From the cell containing the given text, extract its center point as [x, y] coordinate. 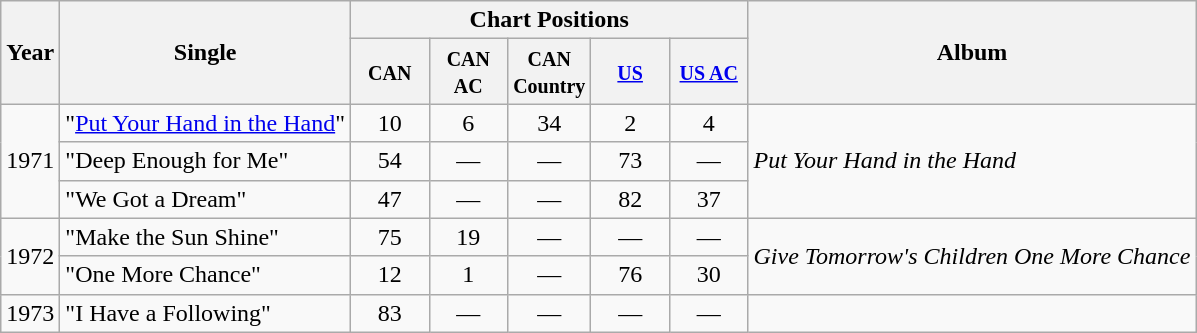
1 [468, 275]
"I Have a Following" [206, 313]
"One More Chance" [206, 275]
76 [630, 275]
1972 [30, 256]
83 [390, 313]
Single [206, 52]
Give Tomorrow's Children One More Chance [972, 256]
Put Your Hand in the Hand [972, 161]
"Deep Enough for Me" [206, 161]
US [630, 72]
CAN [390, 72]
1971 [30, 161]
12 [390, 275]
19 [468, 237]
6 [468, 123]
Album [972, 52]
4 [708, 123]
10 [390, 123]
1973 [30, 313]
"Make the Sun Shine" [206, 237]
37 [708, 199]
30 [708, 275]
"We Got a Dream" [206, 199]
34 [550, 123]
54 [390, 161]
US AC [708, 72]
75 [390, 237]
Chart Positions [549, 20]
47 [390, 199]
CAN Country [550, 72]
CAN AC [468, 72]
"Put Your Hand in the Hand" [206, 123]
73 [630, 161]
Year [30, 52]
82 [630, 199]
2 [630, 123]
